Determine the [x, y] coordinate at the center of the cell enclosing the given text.  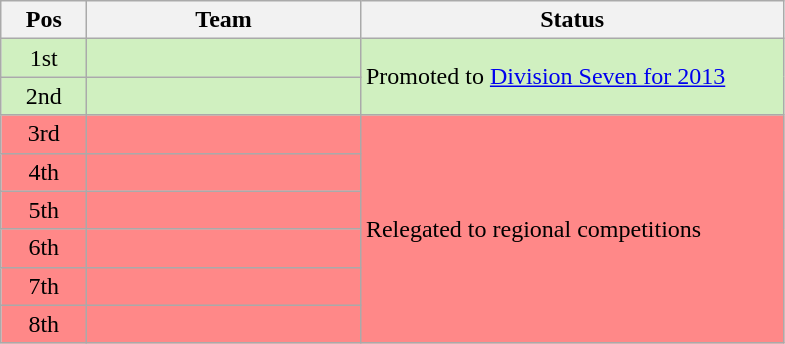
2nd [44, 96]
Pos [44, 20]
8th [44, 324]
Status [572, 20]
6th [44, 248]
4th [44, 172]
3rd [44, 134]
Relegated to regional competitions [572, 229]
Promoted to Division Seven for 2013 [572, 77]
5th [44, 210]
Team [224, 20]
1st [44, 58]
7th [44, 286]
